From the cell containing the given text, extract its center point as [x, y] coordinate. 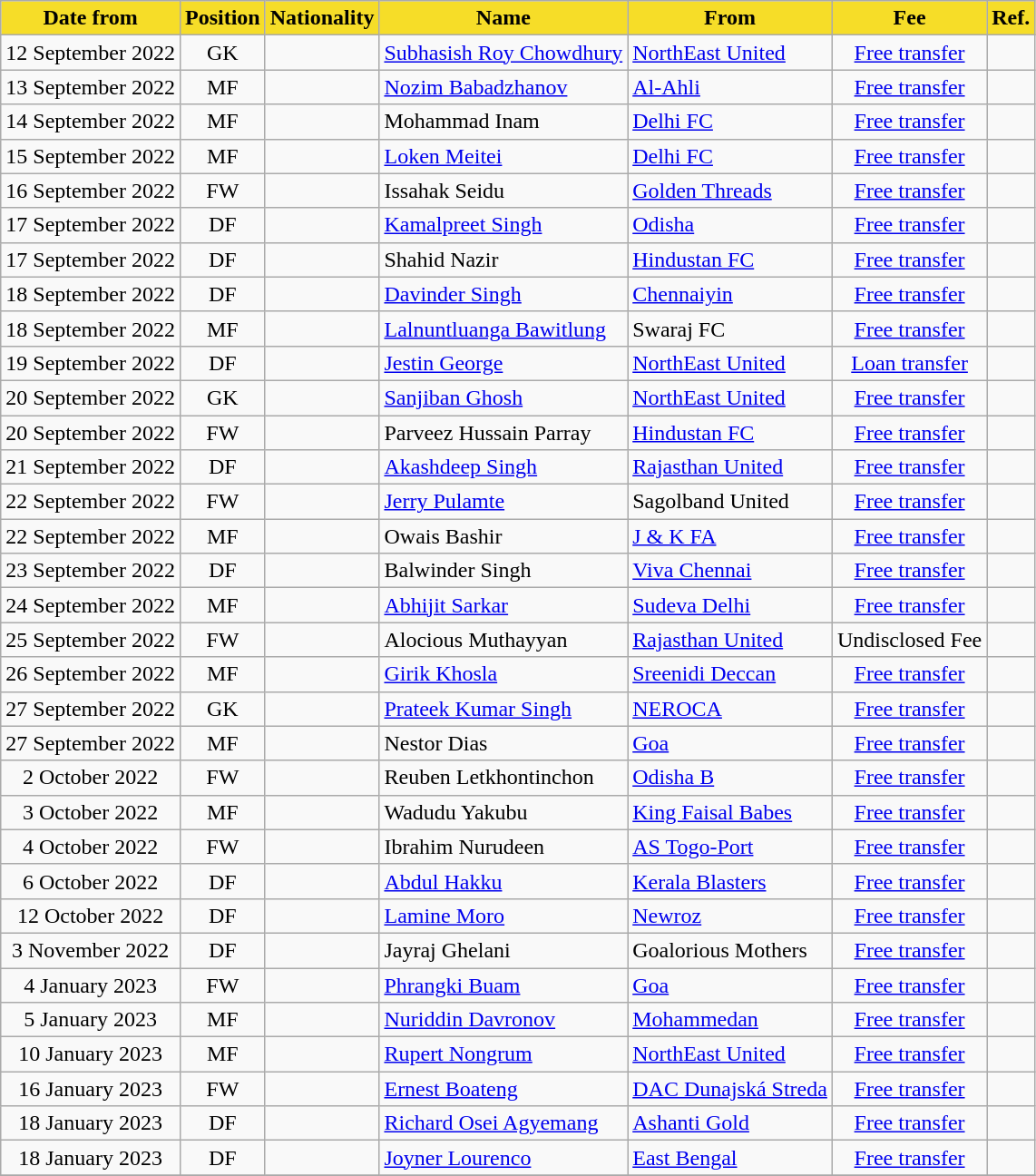
From [730, 18]
Viva Chennai [730, 571]
Joyner Lourenco [503, 1158]
Mohammedan [730, 1020]
Abdul Hakku [503, 881]
Akashdeep Singh [503, 467]
East Bengal [730, 1158]
Nestor Dias [503, 743]
Balwinder Singh [503, 571]
25 September 2022 [91, 640]
Date from [91, 18]
Subhasish Roy Chowdhury [503, 53]
4 January 2023 [91, 985]
J & K FA [730, 536]
Ibrahim Nurudeen [503, 847]
Sagolband United [730, 502]
NEROCA [730, 709]
Lamine Moro [503, 916]
Jestin George [503, 363]
12 October 2022 [91, 916]
Girik Khosla [503, 674]
Jerry Pulamte [503, 502]
4 October 2022 [91, 847]
Nozim Babadzhanov [503, 87]
Kamalpreet Singh [503, 225]
21 September 2022 [91, 467]
6 October 2022 [91, 881]
King Faisal Babes [730, 812]
Ashanti Gold [730, 1123]
Issahak Seidu [503, 191]
5 January 2023 [91, 1020]
24 September 2022 [91, 605]
Golden Threads [730, 191]
14 September 2022 [91, 122]
26 September 2022 [91, 674]
Swaraj FC [730, 328]
Sudeva Delhi [730, 605]
15 September 2022 [91, 156]
Owais Bashir [503, 536]
Abhijit Sarkar [503, 605]
Davinder Singh [503, 294]
3 October 2022 [91, 812]
Sreenidi Deccan [730, 674]
Al-Ahli [730, 87]
Nationality [322, 18]
Lalnuntluanga Bawitlung [503, 328]
Rupert Nongrum [503, 1054]
Prateek Kumar Singh [503, 709]
Odisha [730, 225]
AS Togo-Port [730, 847]
Ernest Boateng [503, 1089]
Position [222, 18]
Sanjiban Ghosh [503, 397]
23 September 2022 [91, 571]
19 September 2022 [91, 363]
Mohammad Inam [503, 122]
10 January 2023 [91, 1054]
13 September 2022 [91, 87]
Richard Osei Agyemang [503, 1123]
2 October 2022 [91, 778]
16 September 2022 [91, 191]
Parveez Hussain Parray [503, 433]
DAC Dunajská Streda [730, 1089]
Name [503, 18]
Wadudu Yakubu [503, 812]
Goalorious Mothers [730, 950]
Loan transfer [909, 363]
Chennaiyin [730, 294]
Jayraj Ghelani [503, 950]
Ref. [1011, 18]
Nuriddin Davronov [503, 1020]
Phrangki Buam [503, 985]
3 November 2022 [91, 950]
16 January 2023 [91, 1089]
Kerala Blasters [730, 881]
12 September 2022 [91, 53]
Odisha B [730, 778]
Alocious Muthayyan [503, 640]
Newroz [730, 916]
Reuben Letkhontinchon [503, 778]
Loken Meitei [503, 156]
Undisclosed Fee [909, 640]
Shahid Nazir [503, 260]
Fee [909, 18]
